Detect which cell encompasses the target text, then output its (X, Y) center coordinate. 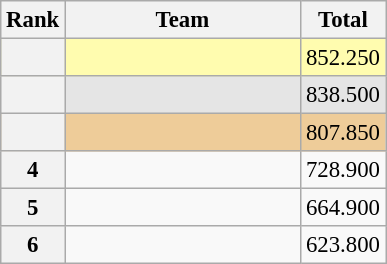
4 (33, 170)
623.800 (343, 245)
5 (33, 208)
728.900 (343, 170)
Total (343, 20)
6 (33, 245)
Rank (33, 20)
Team (183, 20)
807.850 (343, 133)
838.500 (343, 95)
664.900 (343, 208)
852.250 (343, 58)
